Locate the cell with the specified text and output its [x, y] center coordinate. 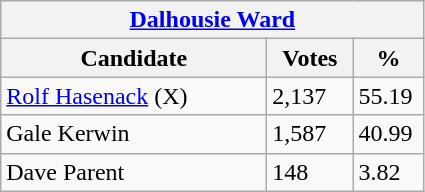
Candidate [134, 58]
Gale Kerwin [134, 134]
% [388, 58]
3.82 [388, 172]
55.19 [388, 96]
Dave Parent [134, 172]
Rolf Hasenack (X) [134, 96]
40.99 [388, 134]
148 [310, 172]
Votes [310, 58]
2,137 [310, 96]
1,587 [310, 134]
Dalhousie Ward [212, 20]
